Determine the (X, Y) coordinate at the center of the cell enclosing the given text.  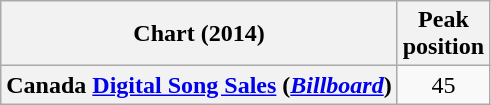
Canada Digital Song Sales (Billboard) (199, 85)
Chart (2014) (199, 34)
Peakposition (443, 34)
45 (443, 85)
